Output the (x, y) coordinate of the center of the cell containing the given text.  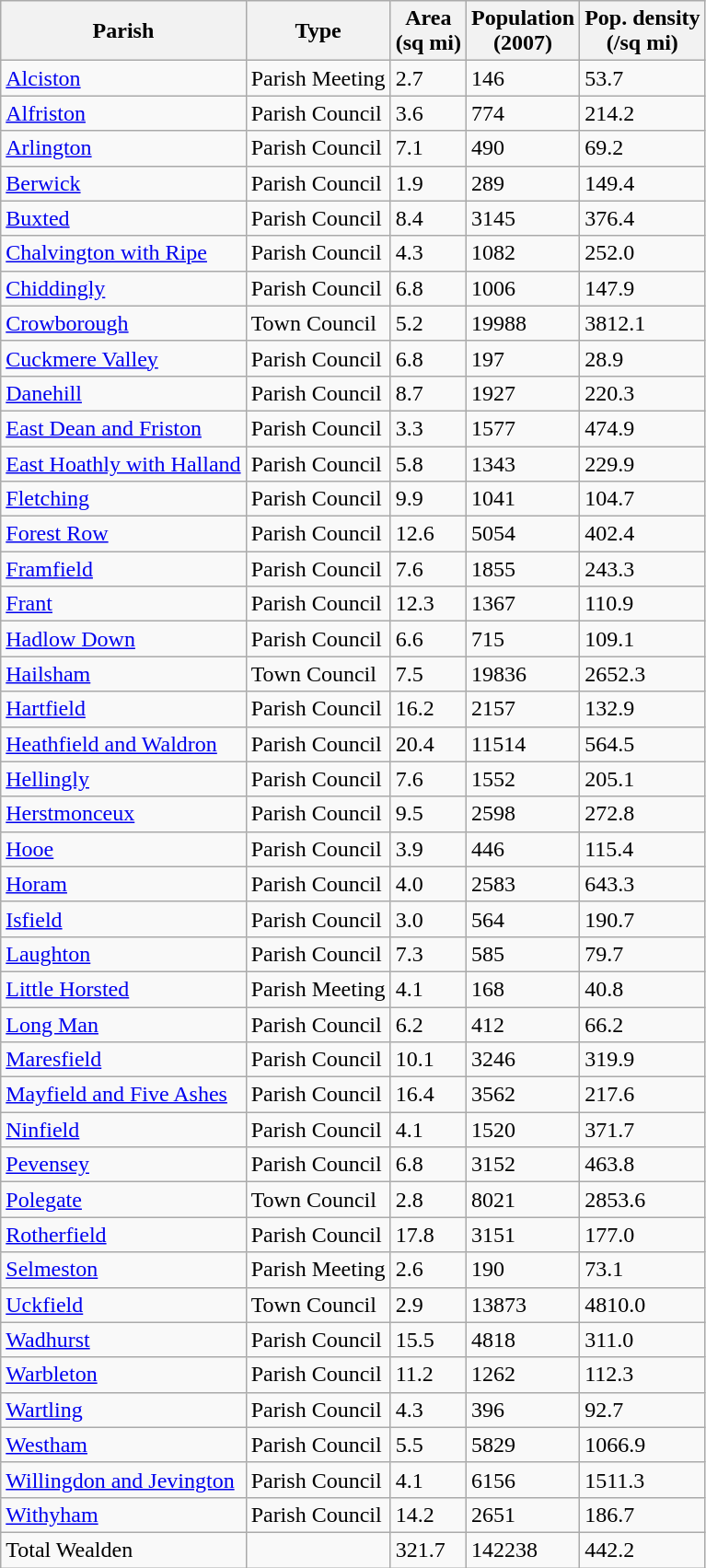
5054 (523, 534)
217.6 (642, 1095)
10.1 (428, 1060)
3.6 (428, 113)
Selmeston (123, 1270)
177.0 (642, 1235)
6.2 (428, 1025)
1041 (523, 499)
272.8 (642, 814)
53.7 (642, 78)
5.5 (428, 1445)
1006 (523, 288)
Mayfield and Five Ashes (123, 1095)
1066.9 (642, 1445)
28.9 (642, 358)
197 (523, 358)
Withyham (123, 1515)
5.8 (428, 463)
1262 (523, 1375)
9.9 (428, 499)
490 (523, 148)
3152 (523, 1165)
474.9 (642, 428)
229.9 (642, 463)
Cuckmere Valley (123, 358)
7.5 (428, 674)
147.9 (642, 288)
402.4 (642, 534)
12.3 (428, 604)
243.3 (642, 569)
Alciston (123, 78)
40.8 (642, 989)
Hartfield (123, 709)
132.9 (642, 709)
Herstmonceux (123, 814)
Arlington (123, 148)
4.0 (428, 884)
Willingdon and Jevington (123, 1480)
4810.0 (642, 1305)
112.3 (642, 1375)
190.7 (642, 919)
Horam (123, 884)
2.7 (428, 78)
East Dean and Friston (123, 428)
396 (523, 1410)
7.3 (428, 954)
2598 (523, 814)
92.7 (642, 1410)
1552 (523, 779)
9.5 (428, 814)
12.6 (428, 534)
3.3 (428, 428)
14.2 (428, 1515)
715 (523, 639)
Hooe (123, 849)
Alfriston (123, 113)
16.2 (428, 709)
4818 (523, 1340)
1.9 (428, 183)
Crowborough (123, 323)
20.4 (428, 744)
Hadlow Down (123, 639)
371.7 (642, 1130)
146 (523, 78)
Population(2007) (523, 31)
Parish (123, 31)
110.9 (642, 604)
19988 (523, 323)
2583 (523, 884)
142238 (523, 1550)
1577 (523, 428)
2.9 (428, 1305)
311.0 (642, 1340)
2853.6 (642, 1200)
168 (523, 989)
Isfield (123, 919)
5829 (523, 1445)
7.1 (428, 148)
Wadhurst (123, 1340)
11.2 (428, 1375)
564.5 (642, 744)
6.6 (428, 639)
220.3 (642, 393)
1343 (523, 463)
1520 (523, 1130)
319.9 (642, 1060)
Fletching (123, 499)
Polegate (123, 1200)
1855 (523, 569)
13873 (523, 1305)
1367 (523, 604)
643.3 (642, 884)
149.4 (642, 183)
Frant (123, 604)
8.4 (428, 218)
186.7 (642, 1515)
17.8 (428, 1235)
442.2 (642, 1550)
Hailsham (123, 674)
Heathfield and Waldron (123, 744)
2.8 (428, 1200)
564 (523, 919)
463.8 (642, 1165)
104.7 (642, 499)
109.1 (642, 639)
2.6 (428, 1270)
79.7 (642, 954)
Long Man (123, 1025)
Pevensey (123, 1165)
16.4 (428, 1095)
Maresfield (123, 1060)
321.7 (428, 1550)
Framfield (123, 569)
8021 (523, 1200)
Area(sq mi) (428, 31)
412 (523, 1025)
3246 (523, 1060)
Little Horsted (123, 989)
376.4 (642, 218)
3.0 (428, 919)
Ninfield (123, 1130)
115.4 (642, 849)
3151 (523, 1235)
214.2 (642, 113)
205.1 (642, 779)
2652.3 (642, 674)
2157 (523, 709)
Laughton (123, 954)
East Hoathly with Halland (123, 463)
1082 (523, 253)
3.9 (428, 849)
3562 (523, 1095)
5.2 (428, 323)
Uckfield (123, 1305)
2651 (523, 1515)
Pop. density(/sq mi) (642, 31)
Forest Row (123, 534)
66.2 (642, 1025)
11514 (523, 744)
1511.3 (642, 1480)
15.5 (428, 1340)
8.7 (428, 393)
585 (523, 954)
252.0 (642, 253)
Chalvington with Ripe (123, 253)
Wartling (123, 1410)
774 (523, 113)
69.2 (642, 148)
73.1 (642, 1270)
3812.1 (642, 323)
Chiddingly (123, 288)
1927 (523, 393)
289 (523, 183)
Warbleton (123, 1375)
6156 (523, 1480)
3145 (523, 218)
190 (523, 1270)
Rotherfield (123, 1235)
Westham (123, 1445)
19836 (523, 674)
Type (318, 31)
Berwick (123, 183)
Total Wealden (123, 1550)
Hellingly (123, 779)
Buxted (123, 218)
446 (523, 849)
Danehill (123, 393)
